Locate the cell with the specified text and output its (x, y) center coordinate. 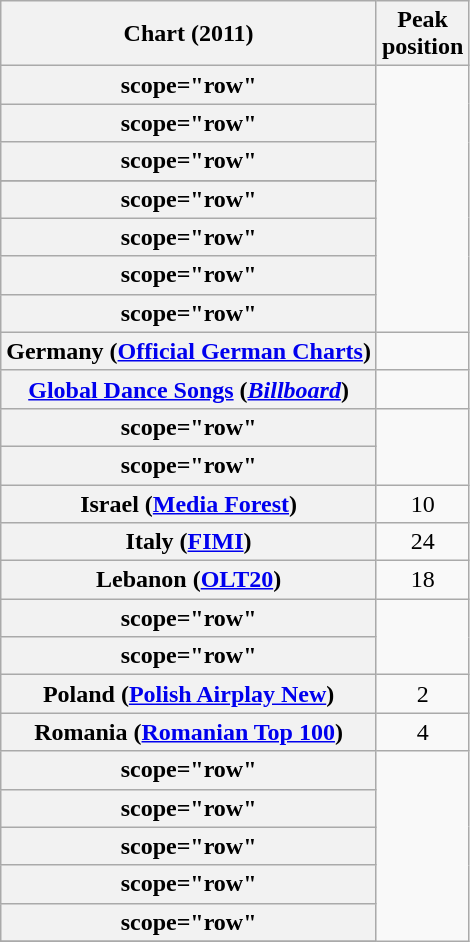
10 (422, 503)
24 (422, 542)
Italy (FIMI) (189, 542)
Romania (Romanian Top 100) (189, 732)
Peakposition (422, 34)
2 (422, 694)
Chart (2011) (189, 34)
4 (422, 732)
Israel (Media Forest) (189, 503)
Lebanon (OLT20) (189, 580)
18 (422, 580)
Global Dance Songs (Billboard) (189, 389)
Poland (Polish Airplay New) (189, 694)
Germany (Official German Charts) (189, 351)
